Determine the [x, y] coordinate at the center of the cell enclosing the given text.  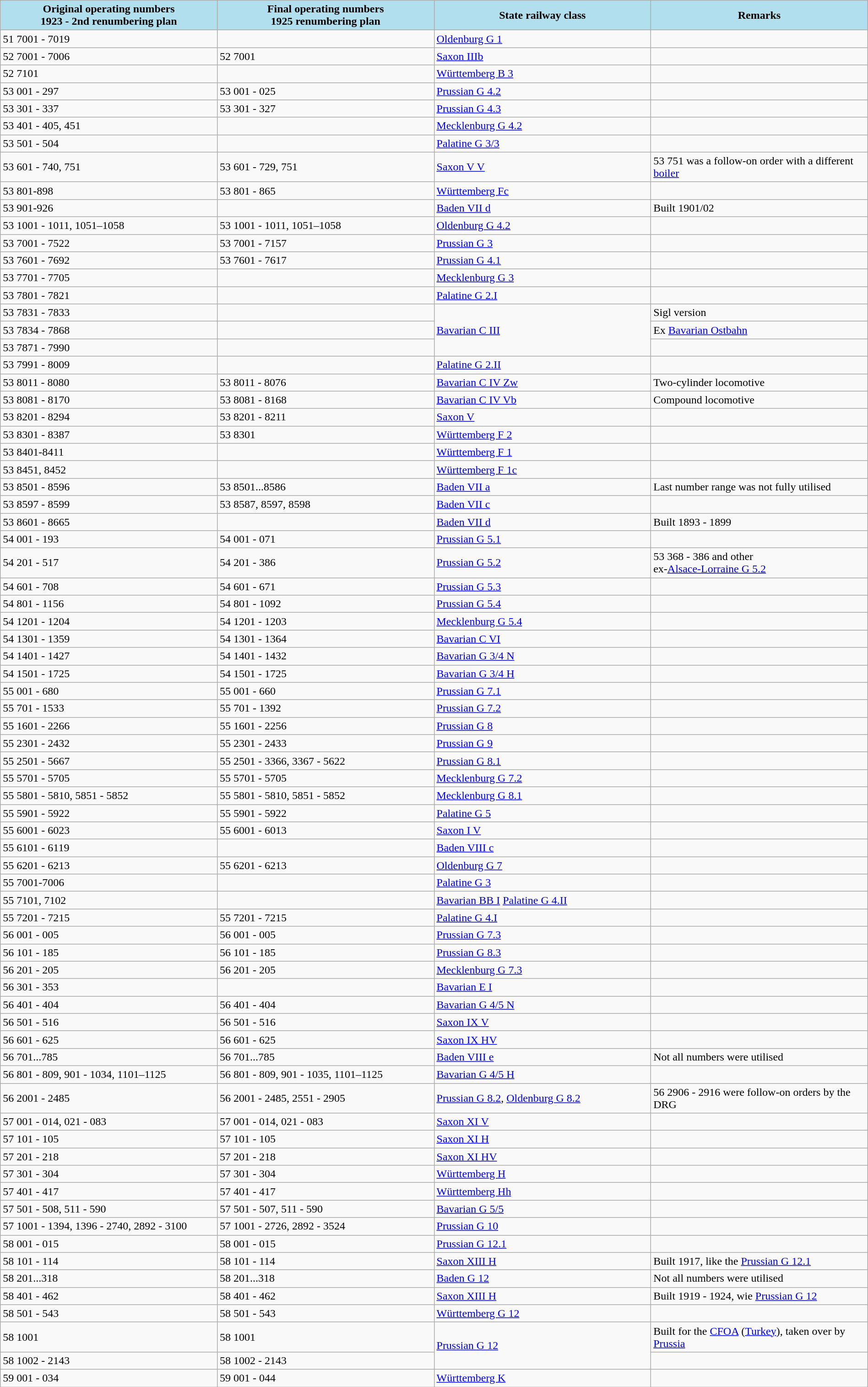
54 601 - 671 [325, 587]
53 901-926 [109, 208]
Bavarian G 3/4 H [542, 674]
Palatine G 5 [542, 813]
Original operating numbers 1923 - 2nd renumbering plan [109, 16]
54 1201 - 1203 [325, 621]
Remarks [759, 16]
53 8081 - 8170 [109, 400]
Mecklenburg G 8.1 [542, 795]
Prussian G 8 [542, 726]
Prussian G 8.3 [542, 952]
55 6001 - 6023 [109, 831]
53 8201 - 8294 [109, 417]
54 801 - 1092 [325, 604]
Bavarian G 4/5 N [542, 1005]
Saxon XI HV [542, 1157]
51 7001 - 7019 [109, 39]
54 201 - 517 [109, 563]
Württemberg Hh [542, 1191]
Prussian G 7.3 [542, 935]
Saxon XI H [542, 1139]
54 1301 - 1359 [109, 639]
54 201 - 386 [325, 563]
Prussian G 5.4 [542, 604]
Mecklenburg G 5.4 [542, 621]
Prussian G 12 [542, 1345]
53 8011 - 8076 [325, 382]
53 8081 - 8168 [325, 400]
53 8401-8411 [109, 452]
Saxon IX V [542, 1022]
Prussian G 5.2 [542, 563]
53 8201 - 8211 [325, 417]
53 7601 - 7692 [109, 261]
Württemberg G 12 [542, 1313]
Saxon IX HV [542, 1039]
Bavarian G 4/5 H [542, 1074]
53 801-898 [109, 190]
53 301 - 327 [325, 109]
Prussian G 7.1 [542, 691]
Palatine G 4.I [542, 918]
54 801 - 1156 [109, 604]
54 1401 - 1427 [109, 656]
53 8301 [325, 435]
53 7601 - 7617 [325, 261]
53 601 - 729, 751 [325, 167]
Bavarian C VI [542, 639]
53 8501...8586 [325, 487]
52 7101 [109, 74]
Prussian G 3 [542, 243]
Bavarian E I [542, 987]
55 2301 - 2433 [325, 743]
Last number range was not fully utilised [759, 487]
53 501 - 504 [109, 143]
Prussian G 12.1 [542, 1244]
55 6101 - 6119 [109, 848]
55 001 - 680 [109, 691]
Württemberg F 2 [542, 435]
Bavarian C IV Zw [542, 382]
Mecklenburg G 7.3 [542, 970]
54 001 - 071 [325, 539]
59 001 - 034 [109, 1378]
53 8501 - 8596 [109, 487]
56 2001 - 2485, 2551 - 2905 [325, 1098]
Compound locomotive [759, 400]
Sigl version [759, 313]
Württemberg B 3 [542, 74]
Mecklenburg G 4.2 [542, 126]
Prussian G 8.1 [542, 761]
53 801 - 865 [325, 190]
55 6001 - 6013 [325, 831]
Prussian G 4.1 [542, 261]
54 1301 - 1364 [325, 639]
State railway class [542, 16]
Württemberg F 1 [542, 452]
55 7101, 7102 [109, 900]
Bavarian BB I Palatine G 4.II [542, 900]
53 368 - 386 and other ex-Alsace-Lorraine G 5.2 [759, 563]
53 751 was a follow-on order with a different boiler [759, 167]
53 8301 - 8387 [109, 435]
Baden VIII c [542, 848]
Saxon XI V [542, 1122]
Württemberg K [542, 1378]
54 1201 - 1204 [109, 621]
55 701 - 1533 [109, 708]
53 7871 - 7990 [109, 348]
Oldenburg G 7 [542, 865]
53 301 - 337 [109, 109]
55 7001-7006 [109, 883]
53 001 - 025 [325, 91]
53 8011 - 8080 [109, 382]
Built 1919 - 1924, wie Prussian G 12 [759, 1296]
Built 1893 - 1899 [759, 522]
56 2906 - 2916 were follow-on orders by the DRG [759, 1098]
Ex Bavarian Ostbahn [759, 330]
53 7001 - 7522 [109, 243]
54 601 - 708 [109, 587]
52 7001 - 7006 [109, 56]
53 7701 - 7705 [109, 278]
56 301 - 353 [109, 987]
55 2501 - 5667 [109, 761]
Bavarian G 5/5 [542, 1209]
Palatine G 3/3 [542, 143]
Prussian G 4.2 [542, 91]
Württemberg F 1c [542, 469]
Built 1917, like the Prussian G 12.1 [759, 1261]
Prussian G 9 [542, 743]
Oldenburg G 4.2 [542, 225]
Prussian G 8.2, Oldenburg G 8.2 [542, 1098]
Saxon V V [542, 167]
Prussian G 5.1 [542, 539]
56 801 - 809, 901 - 1035, 1101–1125 [325, 1074]
53 7834 - 7868 [109, 330]
Saxon I V [542, 831]
Württemberg H [542, 1174]
53 7831 - 7833 [109, 313]
Prussian G 10 [542, 1226]
53 8587, 8597, 8598 [325, 504]
55 001 - 660 [325, 691]
53 001 - 297 [109, 91]
Palatine G 3 [542, 883]
52 7001 [325, 56]
Württemberg Fc [542, 190]
53 7991 - 8009 [109, 365]
Baden G 12 [542, 1278]
Oldenburg G 1 [542, 39]
Bavarian C IV Vb [542, 400]
53 8601 - 8665 [109, 522]
Palatine G 2.II [542, 365]
Prussian G 5.3 [542, 587]
Prussian G 7.2 [542, 708]
Bavarian C III [542, 330]
55 1601 - 2266 [109, 726]
53 601 - 740, 751 [109, 167]
Bavarian G 3/4 N [542, 656]
53 7001 - 7157 [325, 243]
Built 1901/02 [759, 208]
Baden VII a [542, 487]
54 001 - 193 [109, 539]
56 2001 - 2485 [109, 1098]
Final operating numbers 1925 renumbering plan [325, 16]
Mecklenburg G 7.2 [542, 778]
57 501 - 507, 511 - 590 [325, 1209]
Two-cylinder locomotive [759, 382]
Prussian G 4.3 [542, 109]
55 701 - 1392 [325, 708]
Baden VIII e [542, 1057]
53 401 - 405, 451 [109, 126]
57 501 - 508, 511 - 590 [109, 1209]
Palatine G 2.I [542, 295]
56 801 - 809, 901 - 1034, 1101–1125 [109, 1074]
Mecklenburg G 3 [542, 278]
55 1601 - 2256 [325, 726]
59 001 - 044 [325, 1378]
55 2301 - 2432 [109, 743]
57 1001 - 1394, 1396 - 2740, 2892 - 3100 [109, 1226]
53 7801 - 7821 [109, 295]
54 1401 - 1432 [325, 656]
Saxon V [542, 417]
57 1001 - 2726, 2892 - 3524 [325, 1226]
53 8597 - 8599 [109, 504]
53 8451, 8452 [109, 469]
Built for the CFOA (Turkey), taken over by Prussia [759, 1337]
Saxon IIIb [542, 56]
55 2501 - 3366, 3367 - 5622 [325, 761]
Baden VII c [542, 504]
